Output the [x, y] coordinate of the center of the cell containing the given text.  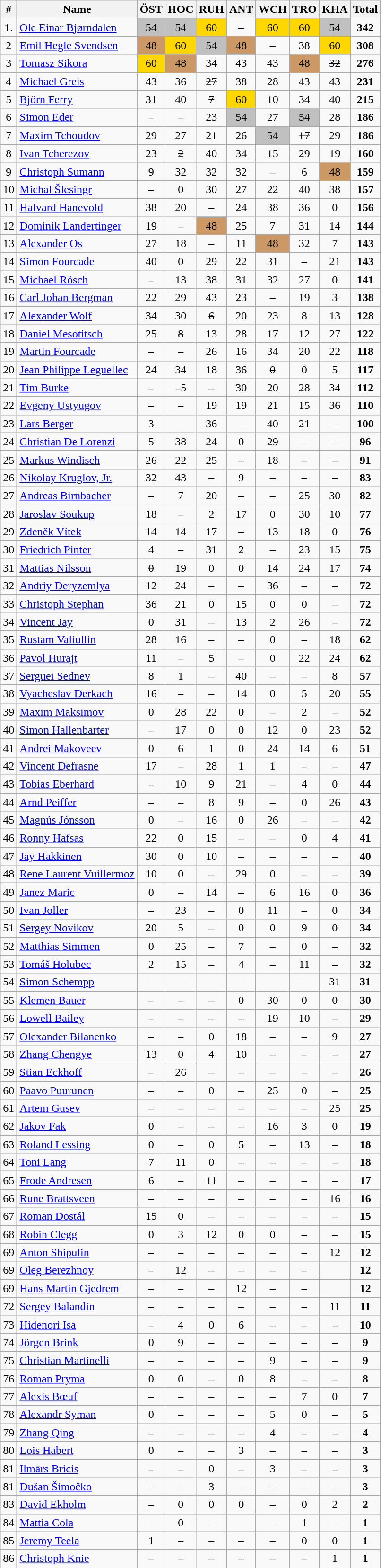
Janez Maric [77, 892]
Vyacheslav Derkach [77, 694]
Andreas Birnbacher [77, 496]
Roland Lessing [77, 1144]
Evgeny Ustyugov [77, 406]
Alexis Bœuf [77, 1397]
Artem Gusev [77, 1108]
Klemen Bauer [77, 1000]
85 [9, 1541]
TRO [304, 9]
Björn Ferry [77, 99]
Zhang Qing [77, 1433]
45 [9, 820]
Alexander Os [77, 244]
Zhang Chengye [77, 1054]
Oleg Berezhnoy [77, 1270]
Lois Habert [77, 1451]
Simon Fourcade [77, 262]
Anton Shipulin [77, 1252]
67 [9, 1216]
157 [365, 189]
86 [9, 1559]
308 [365, 45]
Friedrich Pinter [77, 550]
KHA [335, 9]
HOC [181, 9]
Lars Berger [77, 424]
Ole Einar Bjørndalen [77, 27]
141 [365, 280]
73 [9, 1324]
Zdeněk Vítek [77, 532]
Ronny Hafsas [77, 838]
WCH [272, 9]
Halvard Hanevold [77, 207]
33 [9, 604]
Paavo Puurunen [77, 1090]
117 [365, 370]
Mattia Cola [77, 1523]
RUH [211, 9]
91 [365, 460]
Tobias Eberhard [77, 784]
1. [9, 27]
Ivan Joller [77, 910]
Jeremy Teela [77, 1541]
65 [9, 1180]
Tomasz Sikora [77, 63]
Tim Burke [77, 388]
100 [365, 424]
Toni Lang [77, 1162]
Magnús Jónsson [77, 820]
Matthias Simmen [77, 946]
–5 [181, 388]
58 [9, 1054]
Jaroslav Soukup [77, 514]
96 [365, 442]
46 [9, 838]
80 [9, 1451]
Emil Hegle Svendsen [77, 45]
35 [9, 640]
Alexander Wolf [77, 316]
Christoph Sumann [77, 171]
128 [365, 316]
84 [9, 1523]
Jakov Fak [77, 1126]
68 [9, 1234]
Nikolay Kruglov, Jr. [77, 478]
Frode Andresen [77, 1180]
64 [9, 1162]
Carl Johan Bergman [77, 298]
ANT [241, 9]
Andrei Makoveev [77, 748]
342 [365, 27]
Total [365, 9]
Roman Dostál [77, 1216]
159 [365, 171]
Vincent Jay [77, 622]
Hidenori Isa [77, 1324]
231 [365, 81]
Simon Hallenbarter [77, 730]
Michael Rösch [77, 280]
Jörgen Brink [77, 1342]
50 [9, 910]
Simon Eder [77, 117]
Michal Šlesingr [77, 189]
Jay Hakkinen [77, 856]
160 [365, 153]
49 [9, 892]
Ilmārs Bricis [77, 1469]
Mattias Nilsson [77, 568]
276 [365, 63]
Markus Windisch [77, 460]
Robin Clegg [77, 1234]
112 [365, 388]
ÖST [151, 9]
Maxim Tchoudov [77, 135]
59 [9, 1072]
61 [9, 1108]
Stian Eckhoff [77, 1072]
Christian De Lorenzi [77, 442]
79 [9, 1433]
144 [365, 226]
Roman Pryma [77, 1379]
Rene Laurent Vuillermoz [77, 874]
Olexander Bilanenko [77, 1036]
82 [365, 496]
Serguei Sednev [77, 676]
63 [9, 1144]
Tomáš Holubec [77, 964]
53 [9, 964]
Vincent Defrasne [77, 766]
138 [365, 298]
Andriy Deryzemlya [77, 586]
Jean Philippe Leguellec [77, 370]
Michael Greis [77, 81]
215 [365, 99]
37 [9, 676]
Rune Brattsveen [77, 1198]
118 [365, 352]
Dušan Šimočko [77, 1487]
110 [365, 406]
Sergey Novikov [77, 928]
Dominik Landertinger [77, 226]
Alexandr Syman [77, 1415]
# [9, 9]
Simon Schempp [77, 982]
Martin Fourcade [77, 352]
David Ekholm [77, 1505]
122 [365, 334]
Daniel Mesotitsch [77, 334]
Sergey Balandin [77, 1306]
Christian Martinelli [77, 1360]
Ivan Tcherezov [77, 153]
Lowell Bailey [77, 1018]
78 [9, 1415]
Rustam Valiullin [77, 640]
156 [365, 207]
Name [77, 9]
56 [9, 1018]
66 [9, 1198]
Hans Martin Gjedrem [77, 1288]
Pavol Hurajt [77, 658]
Christoph Knie [77, 1559]
Maxim Maksimov [77, 712]
Arnd Peiffer [77, 802]
Christoph Stephan [77, 604]
